Return the (X, Y) coordinate for the center point of the cell that contains the specified text.  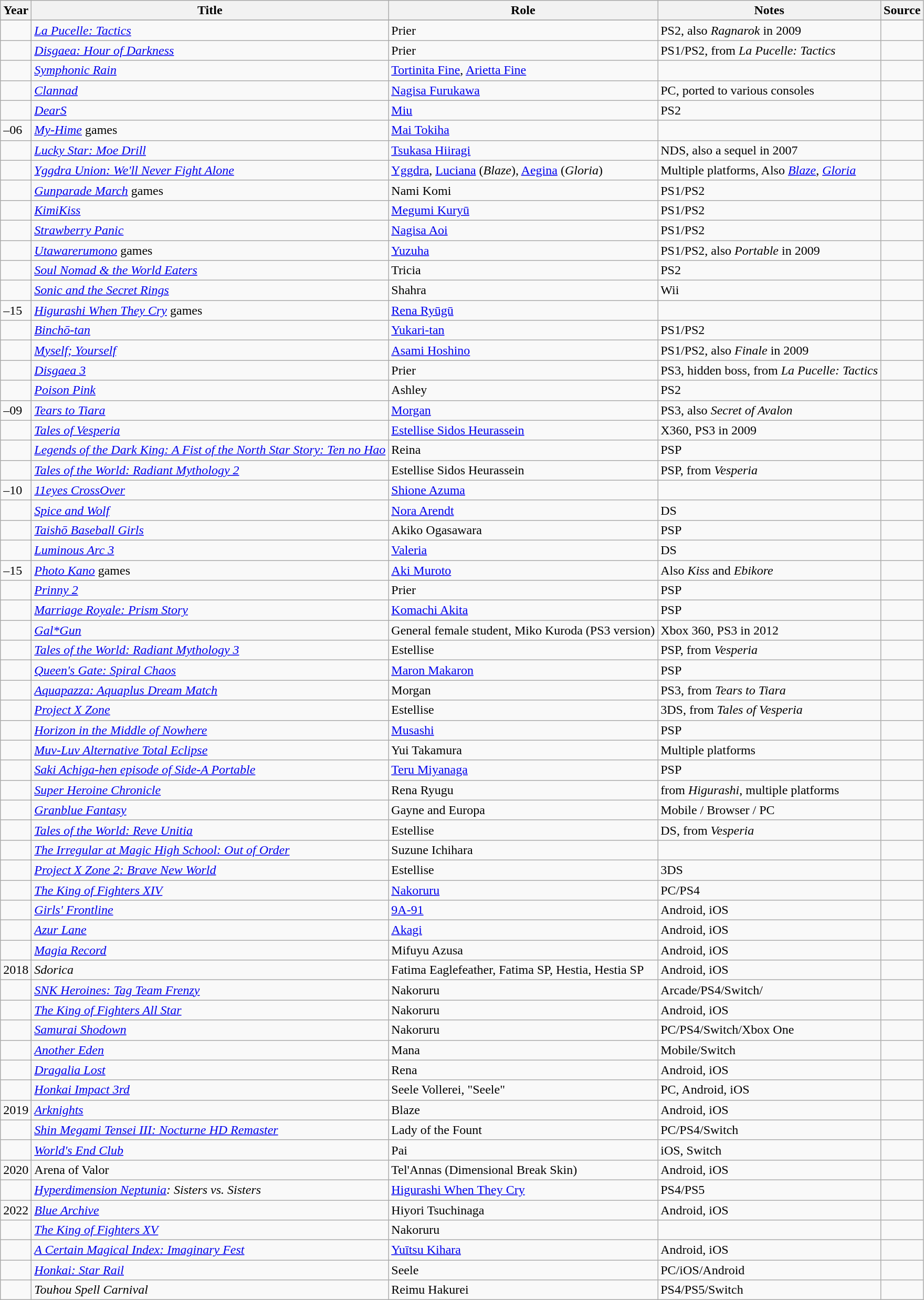
Fatima Eaglefeather, Fatima SP, Hestia, Hestia SP (523, 970)
Asami Hoshino (523, 350)
Shione Azuma (523, 490)
Honkai: Star Rail (210, 1270)
Strawberry Panic (210, 230)
The King of Fighters XIV (210, 890)
Project X Zone 2: Brave New World (210, 870)
2019 (16, 1110)
PS1/PS2, from La Pucelle: Tactics (770, 50)
Mobile/Switch (770, 1050)
Marriage Royale: Prism Story (210, 610)
PC/iOS/Android (770, 1270)
Yuzuha (523, 251)
–09 (16, 410)
The King of Fighters All Star (210, 1010)
PC, Android, iOS (770, 1090)
X360, PS3 in 2009 (770, 430)
Horizon in the Middle of Nowhere (210, 730)
Disgaea 3 (210, 370)
Clannad (210, 90)
Seele (523, 1270)
Shin Megami Tensei III: Nocturne HD Remaster (210, 1130)
Prinny 2 (210, 590)
9A-91 (523, 910)
General female student, Miko Kuroda (PS3 version) (523, 630)
DearS (210, 110)
Higurashi When They Cry (523, 1190)
Ashley (523, 390)
Megumi Kuryū (523, 210)
Multiple platforms (770, 750)
Azur Lane (210, 930)
Aki Muroto (523, 570)
Taishō Baseball Girls (210, 530)
Mobile / Browser / PC (770, 810)
Seele Vollerei, "Seele" (523, 1090)
PC/PS4 (770, 890)
Luminous Arc 3 (210, 550)
PC/PS4/Switch (770, 1130)
Magia Record (210, 950)
Tales of the World: Radiant Mythology 3 (210, 650)
Legends of the Dark King: A Fist of the North Star Story: Ten no Hao (210, 450)
Tales of the World: Radiant Mythology 2 (210, 470)
PS2, also Ragnarok in 2009 (770, 30)
Nora Arendt (523, 510)
2022 (16, 1210)
Maron Makaron (523, 670)
–10 (16, 490)
PS4/PS5/Switch (770, 1290)
Reimu Hakurei (523, 1290)
Yukari-tan (523, 330)
Granblue Fantasy (210, 810)
Honkai Impact 3rd (210, 1090)
Source (902, 11)
Saki Achiga-hen episode of Side-A Portable (210, 770)
Lady of the Fount (523, 1130)
Blaze (523, 1110)
PS4/PS5 (770, 1190)
Tales of Vesperia (210, 430)
Role (523, 11)
Tel'Annas (Dimensional Break Skin) (523, 1170)
Tsukasa Hiiragi (523, 150)
PS3, also Secret of Avalon (770, 410)
Super Heroine Chronicle (210, 790)
Teru Miyanaga (523, 770)
Musashi (523, 730)
Yuītsu Kihara (523, 1250)
PS3, from Tears to Tiara (770, 690)
KimiKiss (210, 210)
SNK Heroines: Tag Team Frenzy (210, 990)
Tales of the World: Reve Unitia (210, 830)
Reina (523, 450)
Xbox 360, PS3 in 2012 (770, 630)
Higurashi When They Cry games (210, 310)
PC, ported to various consoles (770, 90)
PS1/PS2, also Portable in 2009 (770, 251)
Akagi (523, 930)
Rena Ryugu (523, 790)
–06 (16, 130)
Rena Ryūgū (523, 310)
DS, from Vesperia (770, 830)
Dragalia Lost (210, 1070)
Tears to Tiara (210, 410)
Project X Zone (210, 710)
2020 (16, 1170)
World's End Club (210, 1150)
Queen's Gate: Spiral Chaos (210, 670)
Samurai Shodown (210, 1030)
PC/PS4/Switch/Xbox One (770, 1030)
Multiple platforms, Also Blaze, Gloria (770, 170)
Arknights (210, 1110)
2018 (16, 970)
NDS, also a sequel in 2007 (770, 150)
Poison Pink (210, 390)
Muv-Luv Alternative Total Eclipse (210, 750)
Akiko Ogasawara (523, 530)
The King of Fighters XV (210, 1230)
Soul Nomad & the World Eaters (210, 271)
Touhou Spell Carnival (210, 1290)
Valeria (523, 550)
Lucky Star: Moe Drill (210, 150)
Photo Kano games (210, 570)
Nami Komi (523, 190)
Title (210, 11)
La Pucelle: Tactics (210, 30)
Mana (523, 1050)
The Irregular at Magic High School: Out of Order (210, 850)
Wii (770, 290)
PS1/PS2, also Finale in 2009 (770, 350)
A Certain Magical Index: Imaginary Fest (210, 1250)
Also Kiss and Ebikore (770, 570)
Shahra (523, 290)
Disgaea: Hour of Darkness (210, 50)
Myself; Yourself (210, 350)
Year (16, 11)
Arena of Valor (210, 1170)
Yggdra, Luciana (Blaze), Aegina (Gloria) (523, 170)
11eyes CrossOver (210, 490)
Komachi Akita (523, 610)
Spice and Wolf (210, 510)
Rena (523, 1070)
Miu (523, 110)
from Higurashi, multiple platforms (770, 790)
Notes (770, 11)
Suzune Ichihara (523, 850)
Arcade/PS4/Switch/ (770, 990)
Hyperdimension Neptunia: Sisters vs. Sisters (210, 1190)
Gayne and Europa (523, 810)
PS3, hidden boss, from La Pucelle: Tactics (770, 370)
3DS, from Tales of Vesperia (770, 710)
Sdorica (210, 970)
Tricia (523, 271)
Pai (523, 1150)
3DS (770, 870)
My-Hime games (210, 130)
Mai Tokiha (523, 130)
Yggdra Union: We'll Never Fight Alone (210, 170)
Nagisa Furukawa (523, 90)
Aquapazza: Aquaplus Dream Match (210, 690)
iOS, Switch (770, 1150)
Mifuyu Azusa (523, 950)
Blue Archive (210, 1210)
Binchō-tan (210, 330)
Hiyori Tsuchinaga (523, 1210)
Nagisa Aoi (523, 230)
Tortinita Fine, Arietta Fine (523, 70)
Yui Takamura (523, 750)
Gal*Gun (210, 630)
Girls' Frontline (210, 910)
Symphonic Rain (210, 70)
Sonic and the Secret Rings (210, 290)
Another Eden (210, 1050)
Gunparade March games (210, 190)
Utawarerumono games (210, 251)
